Detect which cell encompasses the target text, then output its [X, Y] center coordinate. 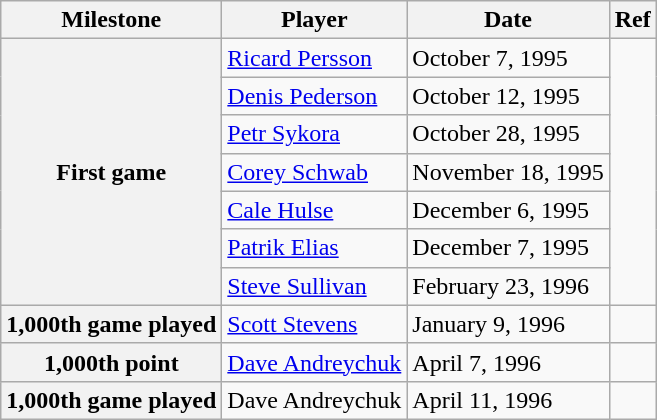
October 28, 1995 [508, 134]
First game [112, 172]
Cale Hulse [314, 210]
Scott Stevens [314, 324]
February 23, 1996 [508, 286]
Ref [632, 20]
April 11, 1996 [508, 400]
Steve Sullivan [314, 286]
Ricard Persson [314, 58]
Corey Schwab [314, 172]
1,000th point [112, 362]
October 7, 1995 [508, 58]
December 7, 1995 [508, 248]
November 18, 1995 [508, 172]
Player [314, 20]
April 7, 1996 [508, 362]
Petr Sykora [314, 134]
January 9, 1996 [508, 324]
Patrik Elias [314, 248]
Denis Pederson [314, 96]
Date [508, 20]
Milestone [112, 20]
December 6, 1995 [508, 210]
October 12, 1995 [508, 96]
